Locate the cell with the specified text and output its (x, y) center coordinate. 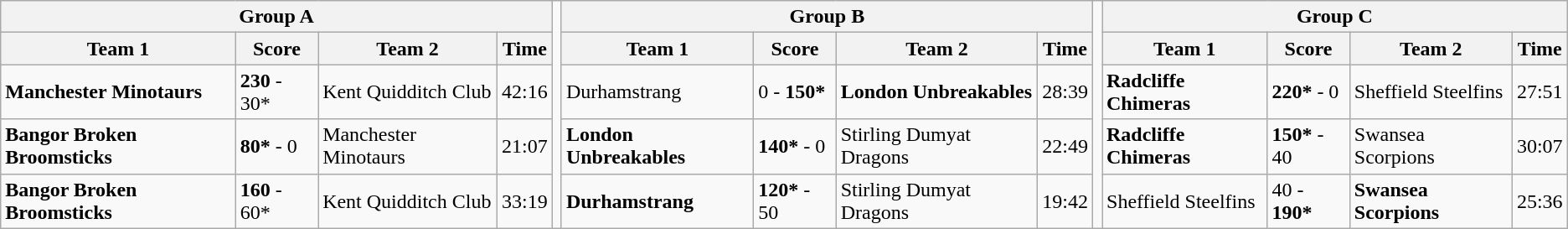
42:16 (525, 92)
0 - 150* (795, 92)
Group C (1335, 17)
33:19 (525, 201)
150* - 40 (1308, 146)
220* - 0 (1308, 92)
40 - 190* (1308, 201)
140* - 0 (795, 146)
Group B (827, 17)
Group A (276, 17)
230 - 30* (276, 92)
21:07 (525, 146)
160 - 60* (276, 201)
120* - 50 (795, 201)
27:51 (1540, 92)
28:39 (1065, 92)
19:42 (1065, 201)
30:07 (1540, 146)
22:49 (1065, 146)
25:36 (1540, 201)
80* - 0 (276, 146)
